Determine the [X, Y] coordinate at the center of the cell enclosing the given text.  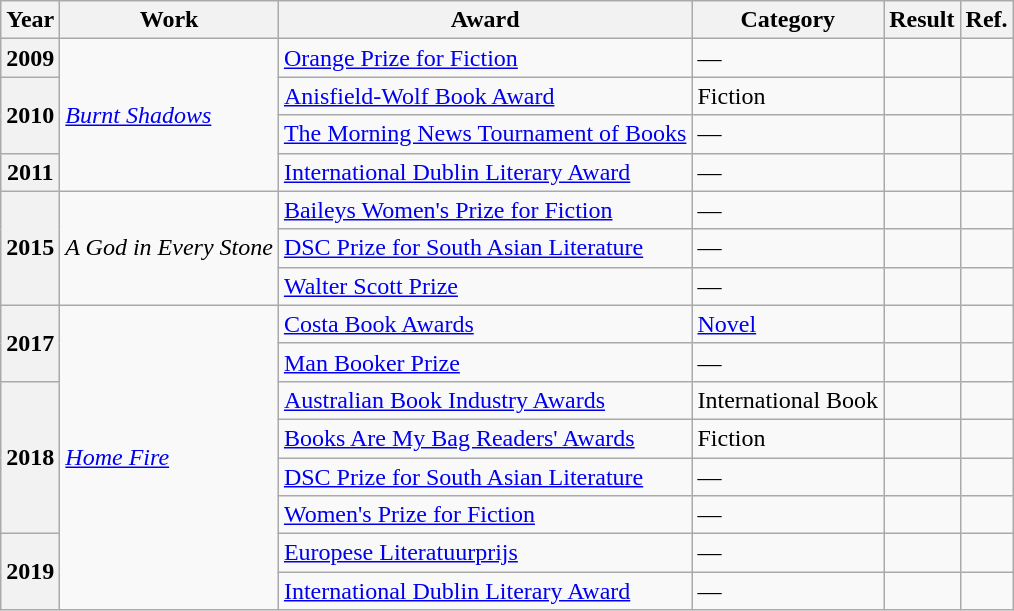
Man Booker Prize [485, 362]
2017 [30, 343]
2015 [30, 248]
Ref. [986, 20]
2010 [30, 115]
Baileys Women's Prize for Fiction [485, 210]
Burnt Shadows [170, 115]
2018 [30, 457]
2019 [30, 572]
Walter Scott Prize [485, 286]
Award [485, 20]
Australian Book Industry Awards [485, 400]
Europese Literatuurprijs [485, 553]
The Morning News Tournament of Books [485, 134]
Category [788, 20]
Costa Book Awards [485, 324]
Anisfield-Wolf Book Award [485, 96]
Women's Prize for Fiction [485, 515]
Orange Prize for Fiction [485, 58]
Work [170, 20]
Result [922, 20]
2011 [30, 172]
Books Are My Bag Readers' Awards [485, 438]
A God in Every Stone [170, 248]
2009 [30, 58]
Year [30, 20]
Novel [788, 324]
International Book [788, 400]
Home Fire [170, 457]
